Return [x, y] of the center of cell containing provided text 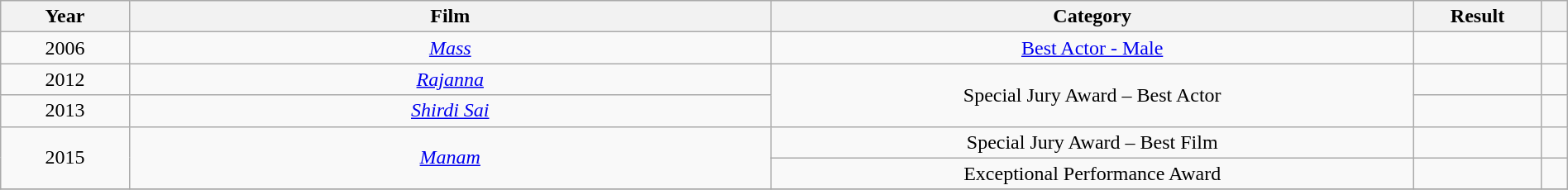
Shirdi Sai [450, 111]
2015 [65, 158]
Year [65, 17]
Best Actor - Male [1092, 48]
Manam [450, 158]
Special Jury Award – Best Actor [1092, 95]
2013 [65, 111]
Rajanna [450, 79]
2012 [65, 79]
Mass [450, 48]
2006 [65, 48]
Film [450, 17]
Special Jury Award – Best Film [1092, 142]
Category [1092, 17]
Result [1477, 17]
Exceptional Performance Award [1092, 173]
